For the text-containing cell, return its midpoint in (X, Y) coordinate format. 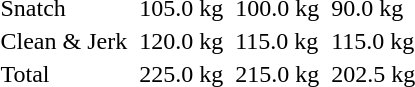
115.0 kg (278, 41)
120.0 kg (182, 41)
